Scan for the cell matching the given text and deliver its [X, Y] coordinate at center. 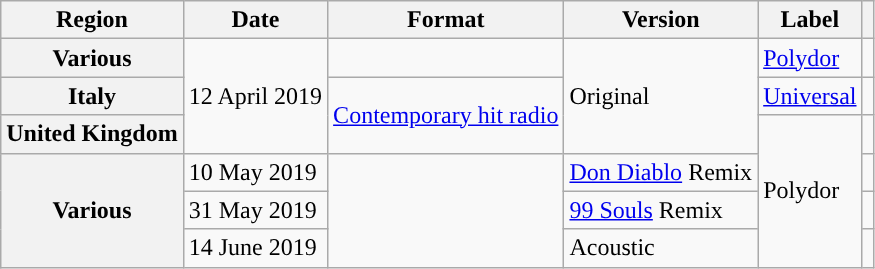
Acoustic [661, 248]
99 Souls Remix [661, 210]
Contemporary hit radio [446, 115]
Region [92, 20]
Version [661, 20]
Universal [810, 96]
14 June 2019 [255, 248]
31 May 2019 [255, 210]
United Kingdom [92, 134]
Don Diablo Remix [661, 172]
Italy [92, 96]
10 May 2019 [255, 172]
Format [446, 20]
Date [255, 20]
12 April 2019 [255, 96]
Original [661, 96]
Label [810, 20]
